Locate the cell with the specified text and output its (x, y) center coordinate. 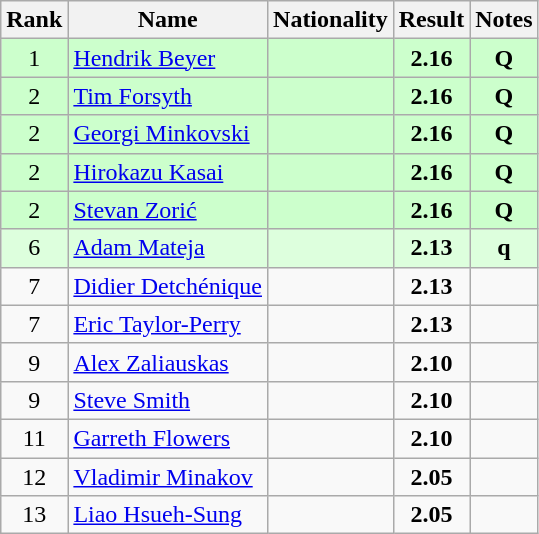
Vladimir Minakov (168, 477)
Hendrik Beyer (168, 58)
6 (34, 248)
Adam Mateja (168, 248)
13 (34, 515)
Nationality (331, 20)
Hirokazu Kasai (168, 172)
1 (34, 58)
12 (34, 477)
Georgi Minkovski (168, 134)
Liao Hsueh-Sung (168, 515)
Result (431, 20)
Tim Forsyth (168, 96)
Didier Detchénique (168, 286)
Notes (504, 20)
Rank (34, 20)
Steve Smith (168, 400)
11 (34, 438)
Alex Zaliauskas (168, 362)
Stevan Zorić (168, 210)
Eric Taylor-Perry (168, 324)
q (504, 248)
Name (168, 20)
Garreth Flowers (168, 438)
